Provide the [X, Y] coordinate of the cell's center where the given text is located.  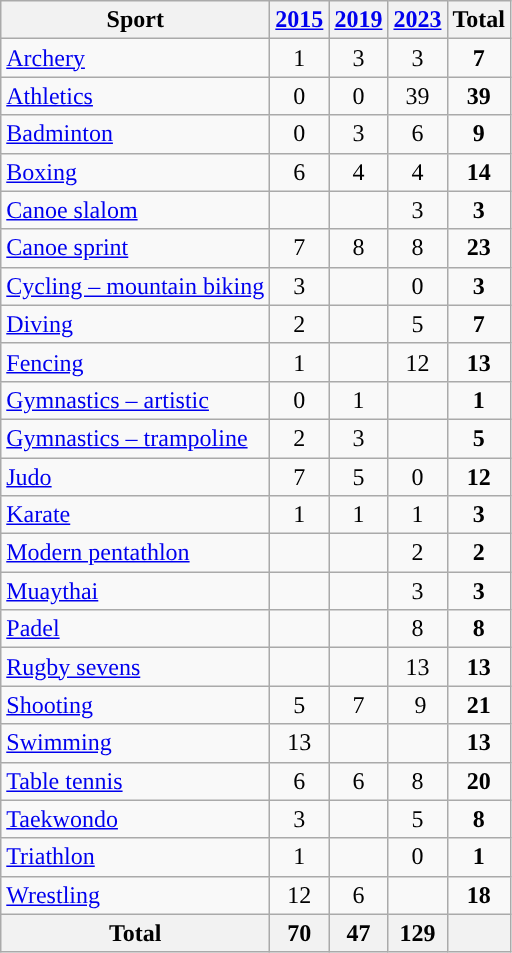
Fencing [136, 362]
20 [479, 781]
Karate [136, 515]
Taekwondo [136, 819]
47 [358, 933]
Muaythai [136, 591]
Gymnastics – trampoline [136, 438]
23 [479, 248]
Modern pentathlon [136, 553]
Swimming [136, 743]
2023 [418, 20]
Judo [136, 477]
2019 [358, 20]
129 [418, 933]
Boxing [136, 172]
Sport [136, 20]
Triathlon [136, 857]
Rugby sevens [136, 667]
Gymnastics – artistic [136, 400]
Padel [136, 629]
Diving [136, 324]
Shooting [136, 705]
18 [479, 895]
Badminton [136, 134]
21 [479, 705]
Archery [136, 58]
Cycling – mountain biking [136, 286]
70 [300, 933]
2015 [300, 20]
Athletics [136, 96]
Canoe sprint [136, 248]
Wrestling [136, 895]
Canoe slalom [136, 210]
Table tennis [136, 781]
14 [479, 172]
